Pinpoint the cell where the given text exists, returning its [x, y] midpoint coordinate. 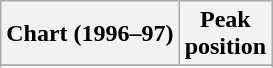
Peak position [225, 34]
Chart (1996–97) [90, 34]
